Locate the cell with the specified text and output its [X, Y] center coordinate. 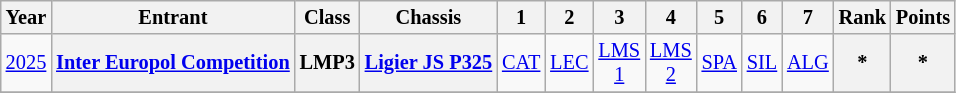
ALG [808, 63]
Inter Europol Competition [172, 63]
2 [569, 17]
Points [923, 17]
1 [521, 17]
Chassis [428, 17]
Entrant [172, 17]
3 [619, 17]
LEC [569, 63]
Class [328, 17]
2025 [26, 63]
4 [671, 17]
5 [720, 17]
LMP3 [328, 63]
SIL [762, 63]
6 [762, 17]
SPA [720, 63]
Rank [862, 17]
7 [808, 17]
Ligier JS P325 [428, 63]
LMS2 [671, 63]
LMS1 [619, 63]
Year [26, 17]
CAT [521, 63]
